Return the [x, y] coordinate for the center point of the cell that contains the specified text.  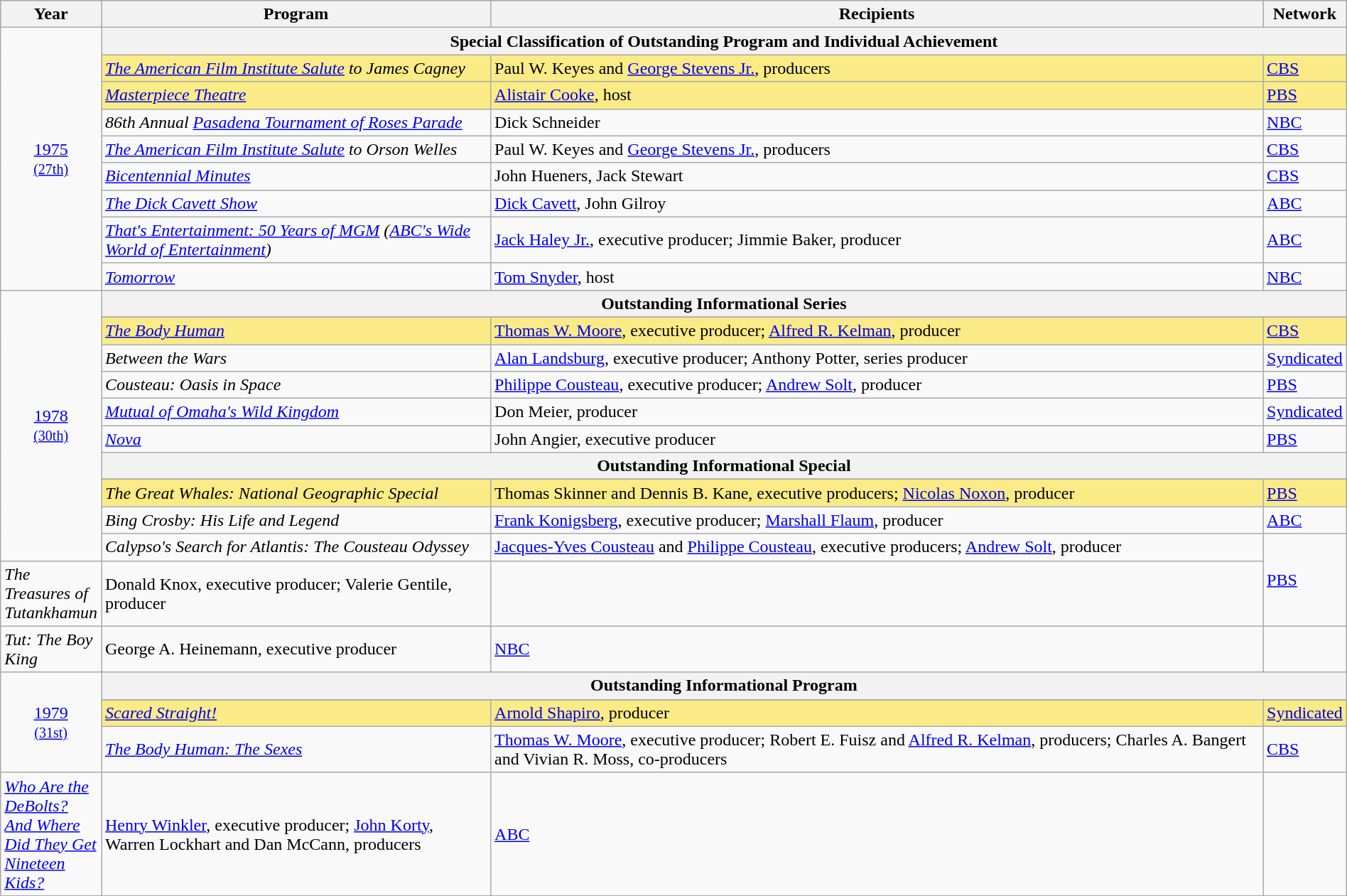
John Angier, executive producer [877, 439]
Tomorrow [296, 276]
Thomas W. Moore, executive producer; Alfred R. Kelman, producer [877, 330]
Thomas Skinner and Dennis B. Kane, executive producers; Nicolas Noxon, producer [877, 493]
The American Film Institute Salute to Orson Welles [296, 149]
Donald Knox, executive producer; Valerie Gentile, producer [296, 593]
George A. Heinemann, executive producer [296, 649]
Between the Wars [296, 357]
Don Meier, producer [877, 412]
The Treasures of Tutankhamun [51, 593]
1978(30th) [51, 425]
Dick Schneider [877, 122]
Arnold Shapiro, producer [877, 713]
Nova [296, 439]
1979(31st) [51, 722]
Outstanding Informational Series [723, 303]
The Dick Cavett Show [296, 203]
Alistair Cooke, host [877, 95]
Special Classification of Outstanding Program and Individual Achievement [723, 41]
The Body Human: The Sexes [296, 749]
The Great Whales: National Geographic Special [296, 493]
Program [296, 14]
Cousteau: Oasis in Space [296, 385]
86th Annual Pasadena Tournament of Roses Parade [296, 122]
John Hueners, Jack Stewart [877, 176]
Calypso's Search for Atlantis: The Cousteau Odyssey [296, 547]
Masterpiece Theatre [296, 95]
Outstanding Informational Special [723, 466]
Network [1305, 14]
Recipients [877, 14]
Bing Crosby: His Life and Legend [296, 520]
Mutual of Omaha's Wild Kingdom [296, 412]
Dick Cavett, John Gilroy [877, 203]
Philippe Cousteau, executive producer; Andrew Solt, producer [877, 385]
Tom Snyder, host [877, 276]
The American Film Institute Salute to James Cagney [296, 68]
Thomas W. Moore, executive producer; Robert E. Fuisz and Alfred R. Kelman, producers; Charles A. Bangert and Vivian R. Moss, co-producers [877, 749]
Scared Straight! [296, 713]
That's Entertainment: 50 Years of MGM (ABC's Wide World of Entertainment) [296, 240]
Tut: The Boy King [51, 649]
Frank Konigsberg, executive producer; Marshall Flaum, producer [877, 520]
Alan Landsburg, executive producer; Anthony Potter, series producer [877, 357]
Outstanding Informational Program [723, 686]
The Body Human [296, 330]
Henry Winkler, executive producer; John Korty, Warren Lockhart and Dan McCann, producers [296, 834]
Bicentennial Minutes [296, 176]
Jacques-Yves Cousteau and Philippe Cousteau, executive producers; Andrew Solt, producer [877, 547]
Year [51, 14]
Who Are the DeBolts? And Where Did They Get Nineteen Kids? [51, 834]
1975(27th) [51, 159]
Jack Haley Jr., executive producer; Jimmie Baker, producer [877, 240]
